Locate the cell with the specified text and output its [x, y] center coordinate. 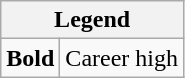
Legend [92, 20]
Career high [122, 58]
Bold [30, 58]
